From the cell containing the given text, extract its center point as (x, y) coordinate. 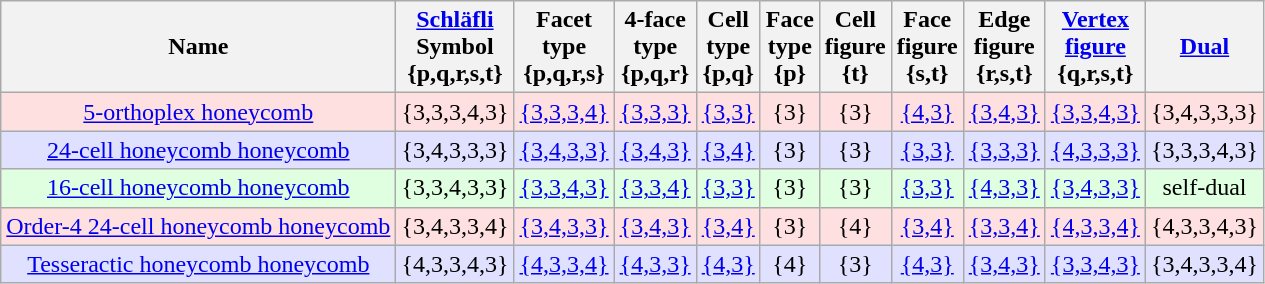
4-facetype{p,q,r} (655, 47)
Name (198, 47)
Facetype{p} (790, 47)
Celltype{p,q} (728, 47)
Order-4 24-cell honeycomb honeycomb (198, 226)
Facefigure{s,t} (927, 47)
24-cell honeycomb honeycomb (198, 150)
{4,3,3,3} (1095, 150)
SchläfliSymbol{p,q,r,s,t} (455, 47)
Dual (1204, 47)
Vertexfigure{q,r,s,t} (1095, 47)
5-orthoplex honeycomb (198, 112)
Edgefigure{r,s,t} (1004, 47)
{3,3,4,3,3} (455, 188)
16-cell honeycomb honeycomb (198, 188)
{3,3,3,4} (564, 112)
Facettype{p,q,r,s} (564, 47)
Cellfigure{t} (855, 47)
Tesseractic honeycomb honeycomb (198, 264)
self-dual (1204, 188)
